Pinpoint the cell where the given text exists, returning its [X, Y] midpoint coordinate. 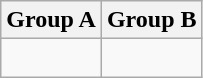
Group A [52, 20]
Group B [152, 20]
